Locate the cell with the specified text and output its (x, y) center coordinate. 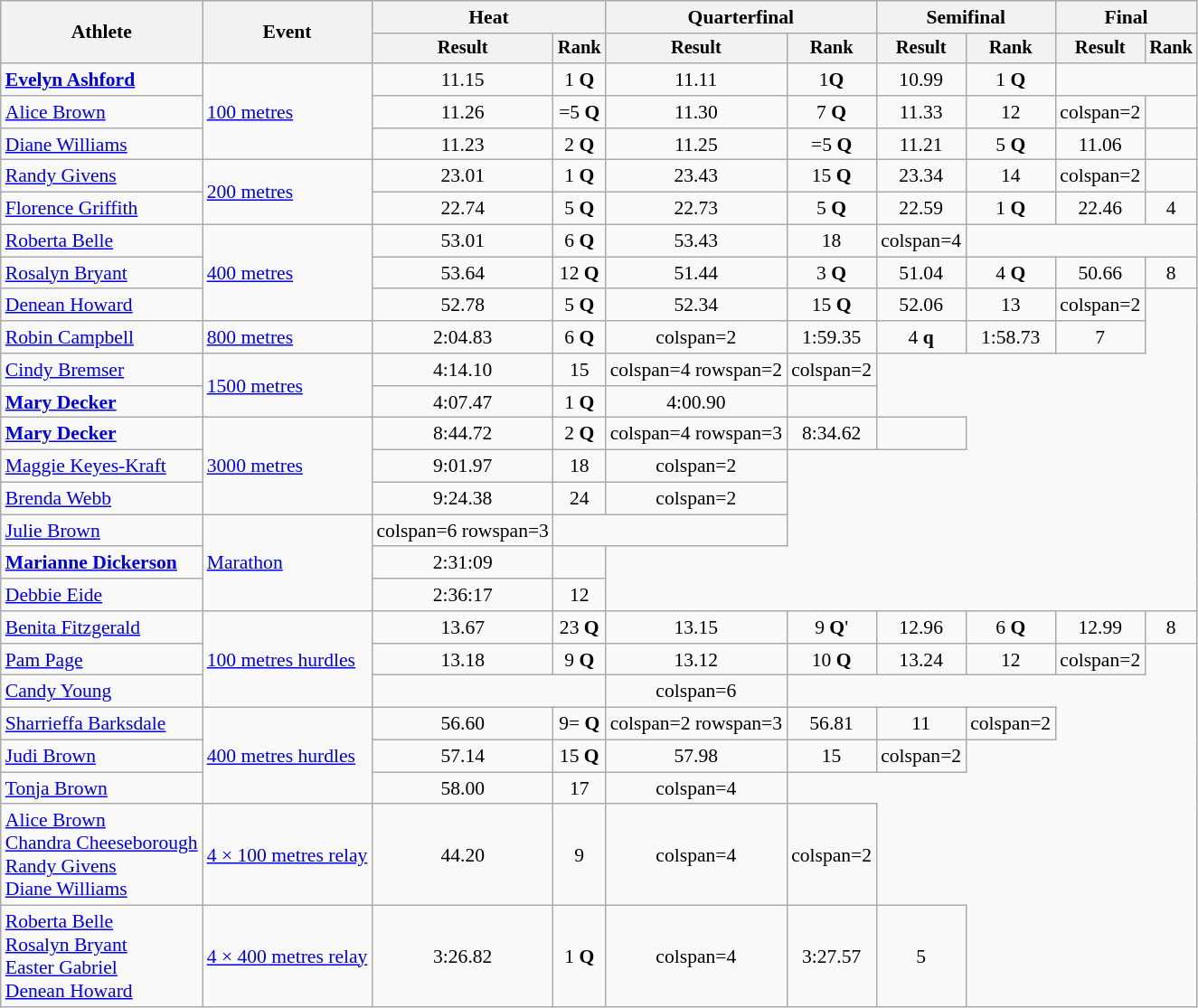
Final (1127, 17)
2:04.83 (463, 337)
Florence Griffith (101, 209)
11.15 (463, 80)
11 (920, 724)
22.59 (920, 209)
11.06 (1099, 145)
56.81 (832, 724)
2:36:17 (463, 595)
14 (1011, 176)
12.99 (1099, 627)
4 × 400 metres relay (288, 956)
colspan=4 rowspan=3 (696, 434)
Marathon (288, 562)
Evelyn Ashford (101, 80)
11.30 (696, 112)
400 metres hurdles (288, 756)
3000 metres (288, 466)
57.98 (696, 757)
Roberta BelleRosalyn BryantEaster GabrielDenean Howard (101, 956)
3:26.82 (463, 956)
13.24 (920, 660)
9 Q' (832, 627)
50.66 (1099, 273)
Roberta Belle (101, 241)
4 Q (1011, 273)
24 (580, 499)
4:07.47 (463, 402)
23.43 (696, 176)
44.20 (463, 855)
17 (580, 788)
Semifinal (966, 17)
11.11 (696, 80)
23.01 (463, 176)
11.26 (463, 112)
Alice Brown (101, 112)
11.21 (920, 145)
4 (1171, 209)
Marianne Dickerson (101, 563)
1:58.73 (1011, 337)
200 metres (288, 192)
9= Q (580, 724)
2:31:09 (463, 563)
4:14.10 (463, 370)
12 Q (580, 273)
1500 metres (288, 385)
12.96 (920, 627)
colspan=6 rowspan=3 (463, 531)
9 Q (580, 660)
Rosalyn Bryant (101, 273)
22.73 (696, 209)
10 Q (832, 660)
1Q (832, 80)
Alice BrownChandra CheeseboroughRandy GivensDiane Williams (101, 855)
Brenda Webb (101, 499)
11.25 (696, 145)
400 metres (288, 273)
22.74 (463, 209)
Pam Page (101, 660)
800 metres (288, 337)
3:27.57 (832, 956)
100 metres (288, 112)
8:44.72 (463, 434)
8:34.62 (832, 434)
3 Q (832, 273)
Debbie Eide (101, 595)
53.43 (696, 241)
23 Q (580, 627)
7 Q (832, 112)
colspan=4 rowspan=2 (696, 370)
4 q (920, 337)
4 × 100 metres relay (288, 855)
Benita Fitzgerald (101, 627)
colspan=6 (696, 692)
Sharrieffa Barksdale (101, 724)
Tonja Brown (101, 788)
colspan=2 rowspan=3 (696, 724)
11.23 (463, 145)
Diane Williams (101, 145)
13.12 (696, 660)
52.34 (696, 306)
11.33 (920, 112)
Denean Howard (101, 306)
13.18 (463, 660)
57.14 (463, 757)
53.01 (463, 241)
Judi Brown (101, 757)
100 metres hurdles (288, 660)
58.00 (463, 788)
9:24.38 (463, 499)
1:59.35 (832, 337)
13 (1011, 306)
4:00.90 (696, 402)
Heat (488, 17)
13.67 (463, 627)
13.15 (696, 627)
Maggie Keyes-Kraft (101, 466)
Quarterfinal (741, 17)
23.34 (920, 176)
Candy Young (101, 692)
53.64 (463, 273)
51.44 (696, 273)
5 (920, 956)
Randy Givens (101, 176)
22.46 (1099, 209)
52.06 (920, 306)
52.78 (463, 306)
9 (580, 855)
56.60 (463, 724)
7 (1099, 337)
9:01.97 (463, 466)
Event (288, 33)
Cindy Bremser (101, 370)
Julie Brown (101, 531)
Athlete (101, 33)
Robin Campbell (101, 337)
10.99 (920, 80)
51.04 (920, 273)
